For the text-containing cell, return its midpoint in (X, Y) coordinate format. 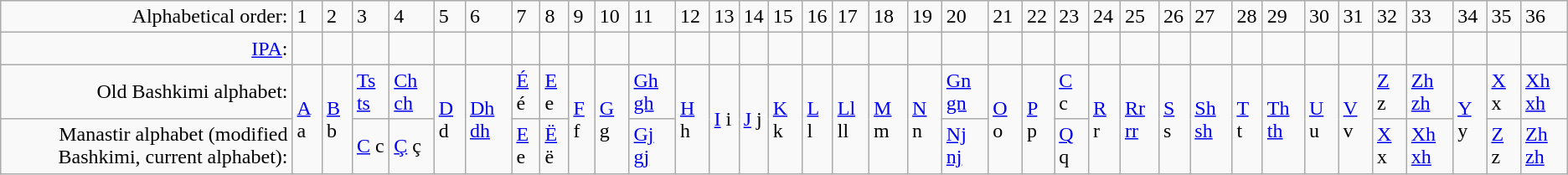
Ts ts (370, 92)
T t (1247, 119)
Rr rr (1139, 119)
O o (1005, 119)
Gh gh (652, 92)
22 (1038, 17)
10 (611, 17)
Y y (1470, 119)
32 (1390, 17)
B b (337, 119)
J j (754, 119)
26 (1174, 17)
Ç ç (412, 146)
8 (554, 17)
Ch ch (412, 92)
M m (889, 119)
30 (1322, 17)
Th th (1283, 119)
15 (786, 17)
H h (692, 119)
1 (307, 17)
É é (526, 92)
Manastir alphabet (modified Bashkimi, current alphabet): (147, 146)
24 (1104, 17)
33 (1429, 17)
5 (449, 17)
Q q (1072, 146)
18 (889, 17)
16 (818, 17)
31 (1355, 17)
Alphabetical order: (147, 17)
7 (526, 17)
F f (581, 119)
21 (1005, 17)
S s (1174, 119)
36 (1545, 17)
Gn gn (965, 92)
Ll ll (851, 119)
L l (818, 119)
34 (1470, 17)
P p (1038, 119)
17 (851, 17)
3 (370, 17)
23 (1072, 17)
9 (581, 17)
27 (1211, 17)
2 (337, 17)
Gj gj (652, 146)
D d (449, 119)
20 (965, 17)
11 (652, 17)
N n (925, 119)
G g (611, 119)
Sh sh (1211, 119)
4 (412, 17)
19 (925, 17)
I i (724, 119)
29 (1283, 17)
Ë ë (554, 146)
Old Bashkimi alphabet: (147, 92)
K k (786, 119)
14 (754, 17)
13 (724, 17)
Dh dh (487, 119)
U u (1322, 119)
35 (1504, 17)
Nj nj (965, 146)
28 (1247, 17)
R r (1104, 119)
IPA: (147, 49)
12 (692, 17)
6 (487, 17)
V v (1355, 119)
A a (307, 119)
25 (1139, 17)
